Determine the [X, Y] coordinate at the center of the cell enclosing the given text.  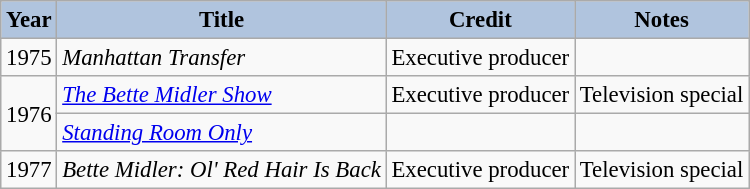
1975 [29, 58]
Bette Midler: Ol' Red Hair Is Back [222, 170]
Credit [480, 20]
1976 [29, 114]
Title [222, 20]
Notes [661, 20]
1977 [29, 170]
Manhattan Transfer [222, 58]
The Bette Midler Show [222, 95]
Year [29, 20]
Standing Room Only [222, 133]
